Determine the [X, Y] coordinate at the center of the cell enclosing the given text.  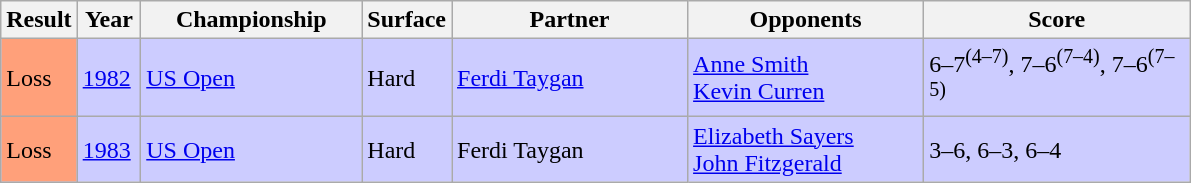
3–6, 6–3, 6–4 [1057, 150]
Championship [252, 20]
6–7(4–7), 7–6(7–4), 7–6(7–5) [1057, 78]
Surface [407, 20]
Score [1057, 20]
Elizabeth Sayers John Fitzgerald [806, 150]
Opponents [806, 20]
Result [39, 20]
Year [109, 20]
1983 [109, 150]
1982 [109, 78]
Anne Smith Kevin Curren [806, 78]
Partner [570, 20]
